Determine the (X, Y) coordinate at the center of the cell enclosing the given text.  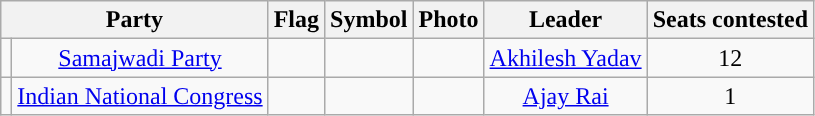
Flag (296, 20)
Symbol (369, 20)
Leader (566, 20)
Seats contested (730, 20)
Ajay Rai (566, 96)
1 (730, 96)
Akhilesh Yadav (566, 58)
Indian National Congress (140, 96)
Photo (448, 20)
Samajwadi Party (140, 58)
12 (730, 58)
Party (134, 20)
